Determine the (X, Y) coordinate at the center of the cell enclosing the given text.  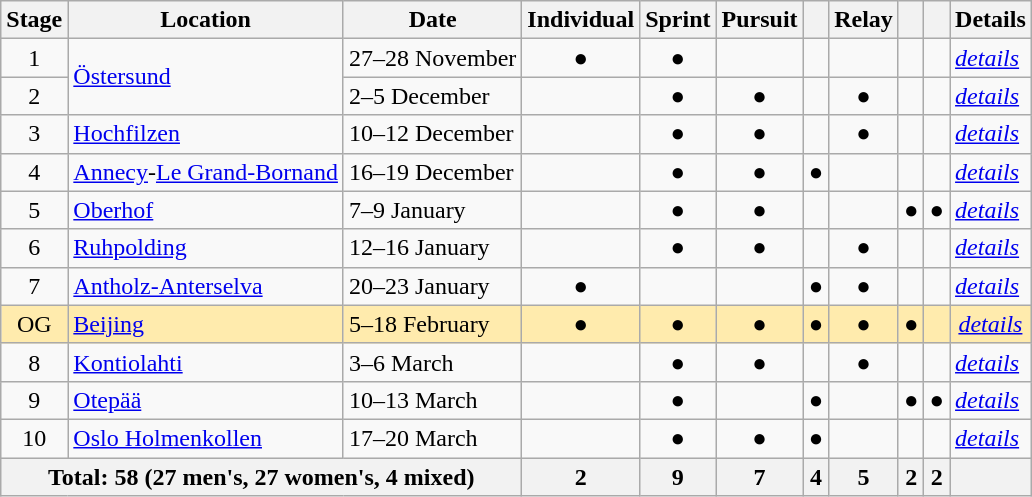
Sprint (678, 20)
Ruhpolding (206, 248)
2–5 December (432, 96)
6 (34, 248)
3 (34, 134)
Beijing (206, 324)
Total: 58 (27 men's, 27 women's, 4 mixed) (262, 477)
27–28 November (432, 58)
1 (34, 58)
Oberhof (206, 210)
Location (206, 20)
Antholz-Anterselva (206, 286)
Relay (864, 20)
17–20 March (432, 438)
OG (34, 324)
10–13 March (432, 400)
Kontiolahti (206, 362)
Annecy-Le Grand-Bornand (206, 172)
Individual (581, 20)
10–12 December (432, 134)
Details (991, 20)
Östersund (206, 77)
Date (432, 20)
Stage (34, 20)
Hochfilzen (206, 134)
20–23 January (432, 286)
12–16 January (432, 248)
8 (34, 362)
Oslo Holmenkollen (206, 438)
Otepää (206, 400)
5–18 February (432, 324)
3–6 March (432, 362)
10 (34, 438)
16–19 December (432, 172)
Pursuit (760, 20)
7–9 January (432, 210)
